Provide the (x, y) coordinate of the cell's center where the given text is located.  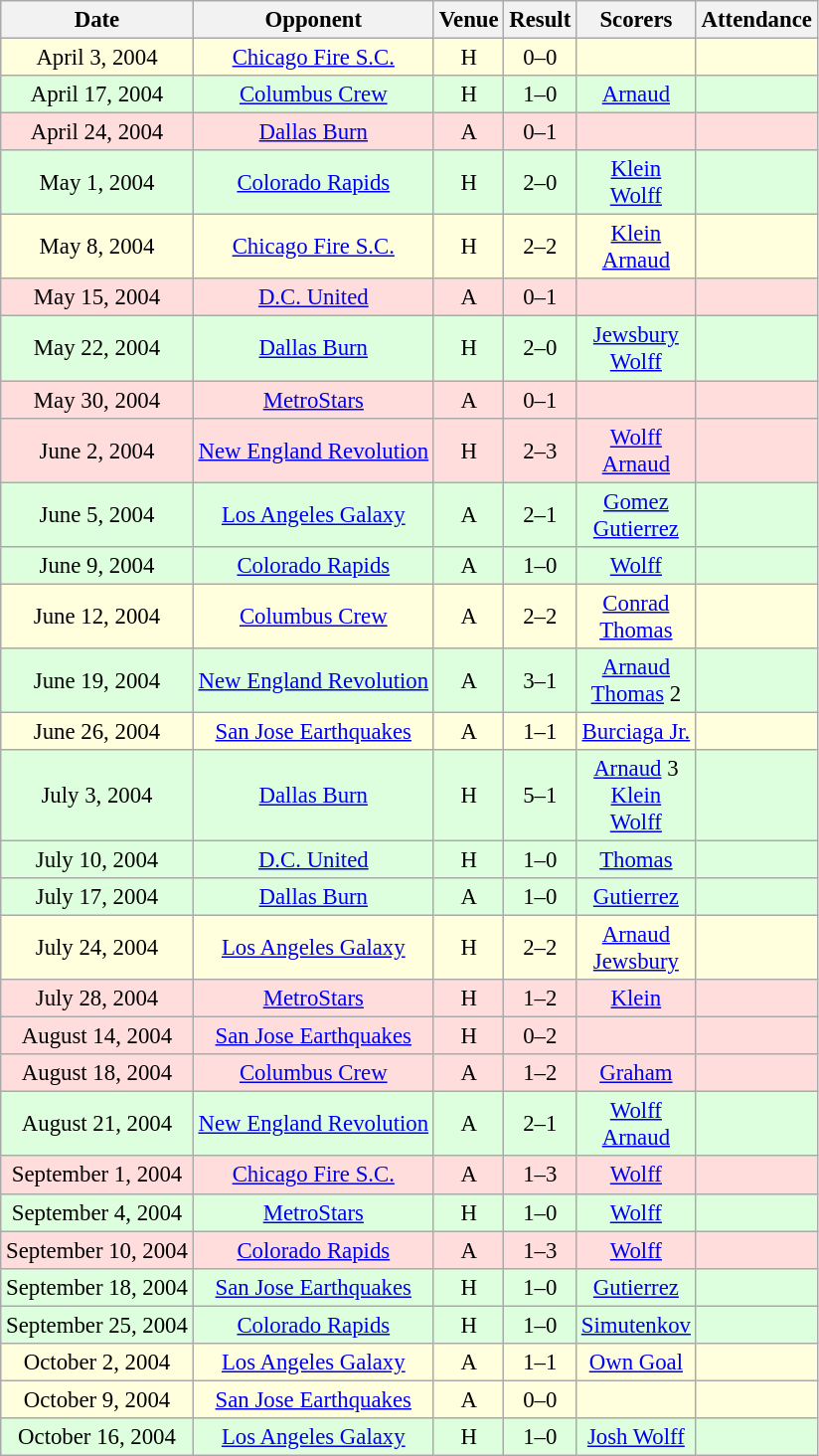
October 16, 2004 (97, 1437)
August 21, 2004 (97, 1124)
Josh Wolff (636, 1437)
September 10, 2004 (97, 1250)
Scorers (636, 20)
May 1, 2004 (97, 183)
2–3 (541, 450)
June 5, 2004 (97, 515)
April 3, 2004 (97, 58)
Arnaud (636, 94)
July 28, 2004 (97, 999)
Venue (469, 20)
Attendance (756, 20)
May 15, 2004 (97, 297)
September 25, 2004 (97, 1325)
Burciaga Jr. (636, 731)
Own Goal (636, 1363)
Date (97, 20)
April 24, 2004 (97, 132)
June 19, 2004 (97, 680)
September 1, 2004 (97, 1176)
June 2, 2004 (97, 450)
October 2, 2004 (97, 1363)
May 30, 2004 (97, 400)
September 4, 2004 (97, 1212)
0–2 (541, 1036)
July 10, 2004 (97, 859)
October 9, 2004 (97, 1399)
Klein (636, 999)
July 24, 2004 (97, 949)
Thomas (636, 859)
Klein Wolff (636, 183)
June 9, 2004 (97, 565)
May 22, 2004 (97, 348)
July 17, 2004 (97, 897)
Simutenkov (636, 1325)
August 18, 2004 (97, 1073)
Arnaud 3 Klein Wolff (636, 796)
Result (541, 20)
July 3, 2004 (97, 796)
June 26, 2004 (97, 731)
Klein Arnaud (636, 247)
Conrad Thomas (636, 617)
August 14, 2004 (97, 1036)
April 17, 2004 (97, 94)
June 12, 2004 (97, 617)
Arnaud Jewsbury (636, 949)
Arnaud Thomas 2 (636, 680)
Jewsbury Wolff (636, 348)
5–1 (541, 796)
September 18, 2004 (97, 1287)
Graham (636, 1073)
3–1 (541, 680)
Opponent (313, 20)
May 8, 2004 (97, 247)
Gomez Gutierrez (636, 515)
